Return [x, y] of the center of cell containing provided text 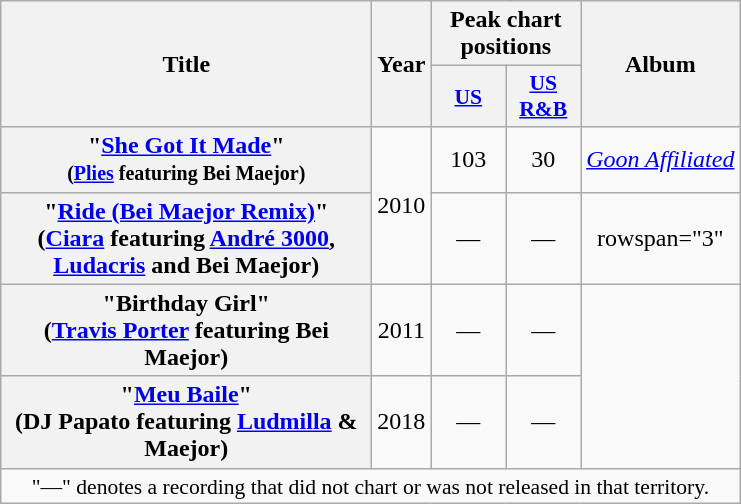
"Ride (Bei Maejor Remix)"(Ciara featuring André 3000, Ludacris and Bei Maejor) [186, 238]
US R&B [544, 96]
Album [660, 64]
US [468, 96]
Goon Affiliated [660, 160]
2011 [402, 330]
2010 [402, 206]
"Birthday Girl"(Travis Porter featuring Bei Maejor) [186, 330]
rowspan="3" [660, 238]
30 [544, 160]
Year [402, 64]
2018 [402, 422]
Peak chart positions [506, 34]
"She Got It Made"(Plies featuring Bei Maejor) [186, 160]
"—" denotes a recording that did not chart or was not released in that territory. [370, 486]
Title [186, 64]
"Meu Baile"(DJ Papato featuring Ludmilla & Maejor) [186, 422]
103 [468, 160]
